From the cell containing the given text, extract its center point as (X, Y) coordinate. 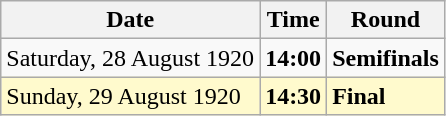
Saturday, 28 August 1920 (130, 58)
Final (386, 96)
Sunday, 29 August 1920 (130, 96)
Date (130, 20)
14:00 (294, 58)
14:30 (294, 96)
Semifinals (386, 58)
Time (294, 20)
Round (386, 20)
